Find where the given text appears and provide that cell's center as [X, Y] coordinate. 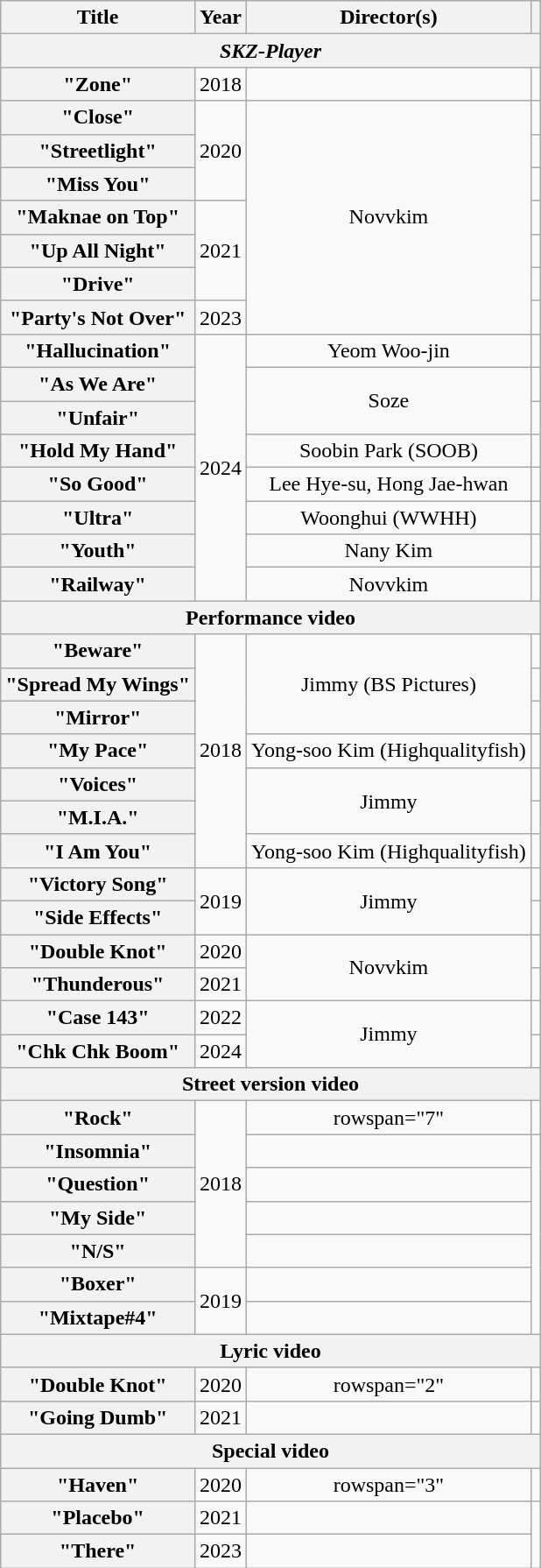
"Youth" [98, 551]
"Zone" [98, 84]
"Rock" [98, 1118]
"Boxer" [98, 1284]
Performance video [271, 618]
"My Pace" [98, 751]
rowspan="2" [389, 1384]
"Thunderous" [98, 985]
"Drive" [98, 284]
"Party's Not Over" [98, 317]
"Victory Song" [98, 884]
"Miss You" [98, 184]
rowspan="7" [389, 1118]
Woonghui (WWHH) [389, 518]
"Unfair" [98, 418]
"Case 143" [98, 1018]
"Going Dumb" [98, 1417]
Year [221, 18]
Nany Kim [389, 551]
"M.I.A." [98, 817]
"Voices" [98, 784]
"Ultra" [98, 518]
rowspan="3" [389, 1485]
"Hold My Hand" [98, 451]
"Chk Chk Boom" [98, 1051]
Soze [389, 400]
"Maknae on Top" [98, 217]
"Spread My Wings" [98, 684]
"N/S" [98, 1251]
Yeom Woo-jin [389, 350]
"I Am You" [98, 851]
2022 [221, 1018]
"So Good" [98, 484]
SKZ-Player [271, 51]
"Mixtape#4" [98, 1317]
"Hallucination" [98, 350]
"As We Are" [98, 384]
"Beware" [98, 651]
Lee Hye-su, Hong Jae-hwan [389, 484]
Title [98, 18]
"There" [98, 1551]
Director(s) [389, 18]
"Mirror" [98, 717]
Street version video [271, 1084]
Lyric video [271, 1351]
"Up All Night" [98, 251]
"Placebo" [98, 1518]
Special video [271, 1451]
Soobin Park (SOOB) [389, 451]
"Close" [98, 117]
"Side Effects" [98, 917]
"Insomnia" [98, 1151]
"Streetlight" [98, 151]
Jimmy (BS Pictures) [389, 684]
"Railway" [98, 584]
"My Side" [98, 1218]
"Question" [98, 1184]
"Haven" [98, 1485]
